Find where the given text appears and provide that cell's center as (x, y) coordinate. 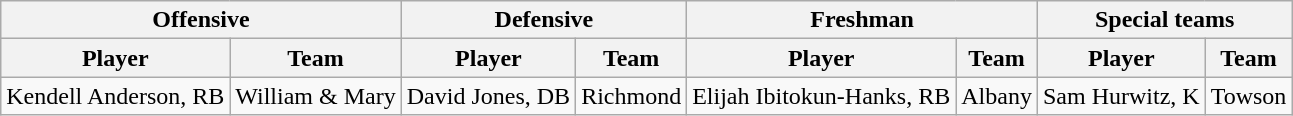
Elijah Ibitokun-Hanks, RB (822, 96)
Albany (997, 96)
William & Mary (316, 96)
Sam Hurwitz, K (1121, 96)
David Jones, DB (488, 96)
Kendell Anderson, RB (116, 96)
Defensive (544, 20)
Freshman (862, 20)
Special teams (1164, 20)
Towson (1248, 96)
Richmond (632, 96)
Offensive (201, 20)
